From the cell containing the given text, extract its center point as [x, y] coordinate. 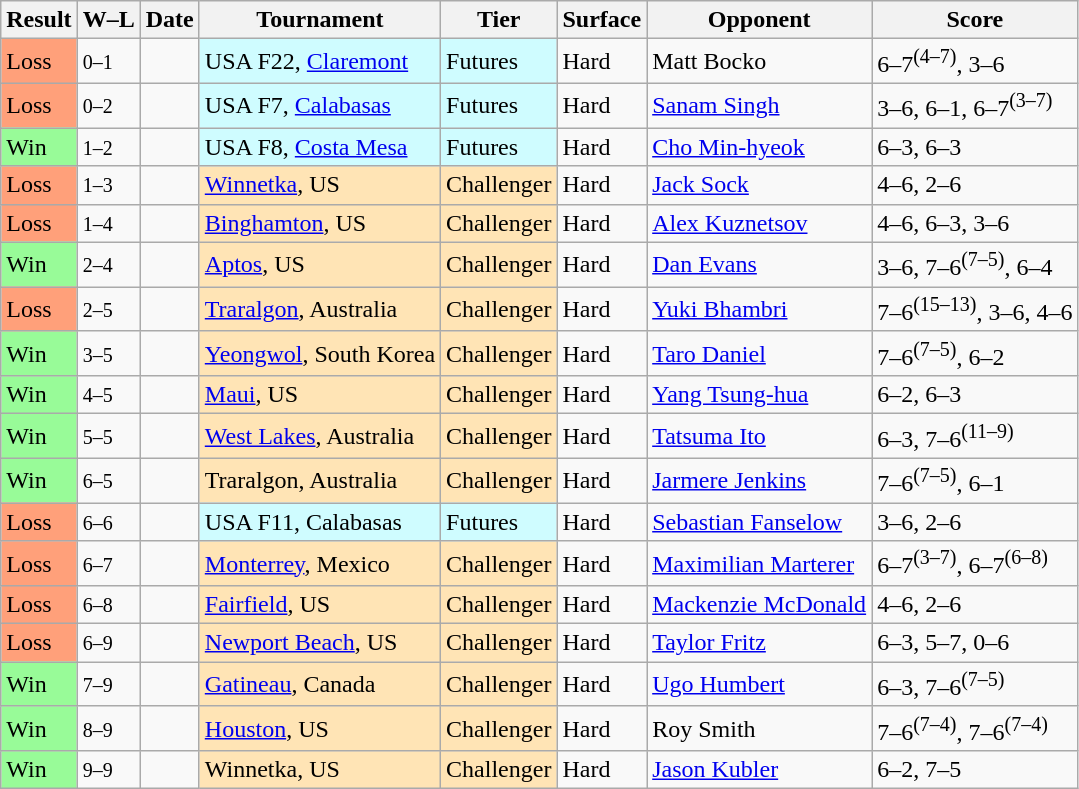
Yuki Bhambri [760, 310]
3–5 [108, 354]
USA F8, Costa Mesa [320, 147]
Sebastian Fanselow [760, 522]
6–3, 7–6(7–5) [975, 684]
Houston, US [320, 728]
Alex Kuznetsov [760, 223]
1–4 [108, 223]
6–5 [108, 480]
Yeongwol, South Korea [320, 354]
Ugo Humbert [760, 684]
Date [170, 20]
Yang Tsung-hua [760, 395]
Sanam Singh [760, 106]
2–5 [108, 310]
7–9 [108, 684]
6–7(3–7), 6–7(6–8) [975, 564]
Score [975, 20]
Jack Sock [760, 185]
Opponent [760, 20]
West Lakes, Australia [320, 436]
2–4 [108, 264]
USA F22, Claremont [320, 62]
0–1 [108, 62]
8–9 [108, 728]
7–6(7–5), 6–1 [975, 480]
Jason Kubler [760, 770]
Jarmere Jenkins [760, 480]
7–6(15–13), 3–6, 4–6 [975, 310]
6–3, 7–6(11–9) [975, 436]
Tournament [320, 20]
Result [39, 20]
Roy Smith [760, 728]
6–8 [108, 605]
0–2 [108, 106]
6–7(4–7), 3–6 [975, 62]
Cho Min-hyeok [760, 147]
9–9 [108, 770]
Matt Bocko [760, 62]
6–2, 7–5 [975, 770]
3–6, 6–1, 6–7(3–7) [975, 106]
1–3 [108, 185]
Monterrey, Mexico [320, 564]
Maximilian Marterer [760, 564]
4–5 [108, 395]
6–9 [108, 643]
6–3, 6–3 [975, 147]
Gatineau, Canada [320, 684]
Dan Evans [760, 264]
6–6 [108, 522]
Mackenzie McDonald [760, 605]
6–3, 5–7, 0–6 [975, 643]
Newport Beach, US [320, 643]
6–2, 6–3 [975, 395]
3–6, 7–6(7–5), 6–4 [975, 264]
Binghamton, US [320, 223]
Taro Daniel [760, 354]
5–5 [108, 436]
Tatsuma Ito [760, 436]
USA F7, Calabasas [320, 106]
W–L [108, 20]
3–6, 2–6 [975, 522]
1–2 [108, 147]
7–6(7–5), 6–2 [975, 354]
Taylor Fritz [760, 643]
USA F11, Calabasas [320, 522]
Tier [499, 20]
Surface [602, 20]
Maui, US [320, 395]
6–7 [108, 564]
4–6, 6–3, 3–6 [975, 223]
7–6(7–4), 7–6(7–4) [975, 728]
Aptos, US [320, 264]
Fairfield, US [320, 605]
